Locate the cell with the specified text and output its (x, y) center coordinate. 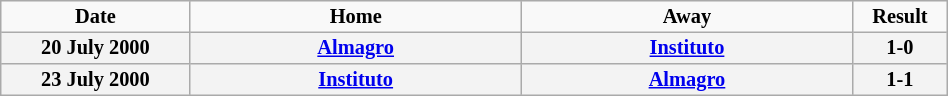
Result (900, 17)
23 July 2000 (96, 80)
1-0 (900, 48)
1-1 (900, 80)
Date (96, 17)
20 July 2000 (96, 48)
Away (686, 17)
Home (356, 17)
